Identify which cell holds the provided text, then report its (x, y) central coordinate. 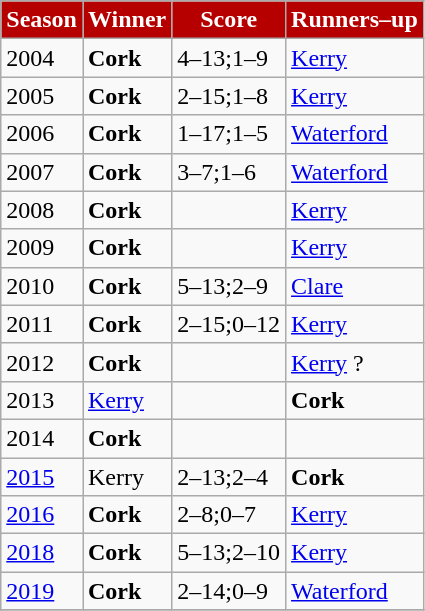
1–17;1–5 (229, 134)
Kerry ? (355, 362)
2–15;0–12 (229, 324)
2008 (42, 210)
5–13;2–10 (229, 553)
Clare (355, 286)
2013 (42, 400)
Winner (126, 20)
3–7;1–6 (229, 172)
2011 (42, 324)
2014 (42, 438)
4–13;1–9 (229, 58)
2010 (42, 286)
2005 (42, 96)
2009 (42, 248)
2019 (42, 591)
2015 (42, 477)
2–13;2–4 (229, 477)
2007 (42, 172)
2018 (42, 553)
2012 (42, 362)
2016 (42, 515)
Season (42, 20)
5–13;2–9 (229, 286)
2–8;0–7 (229, 515)
2006 (42, 134)
2004 (42, 58)
Score (229, 20)
2–15;1–8 (229, 96)
2–14;0–9 (229, 591)
Runners–up (355, 20)
